Pinpoint the cell where the given text exists, returning its (x, y) midpoint coordinate. 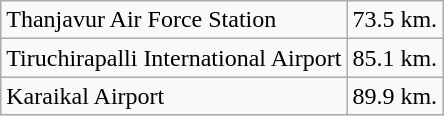
Karaikal Airport (174, 96)
Tiruchirapalli International Airport (174, 58)
89.9 km. (395, 96)
73.5 km. (395, 20)
Thanjavur Air Force Station (174, 20)
85.1 km. (395, 58)
